Pinpoint the cell where the given text exists, returning its (X, Y) midpoint coordinate. 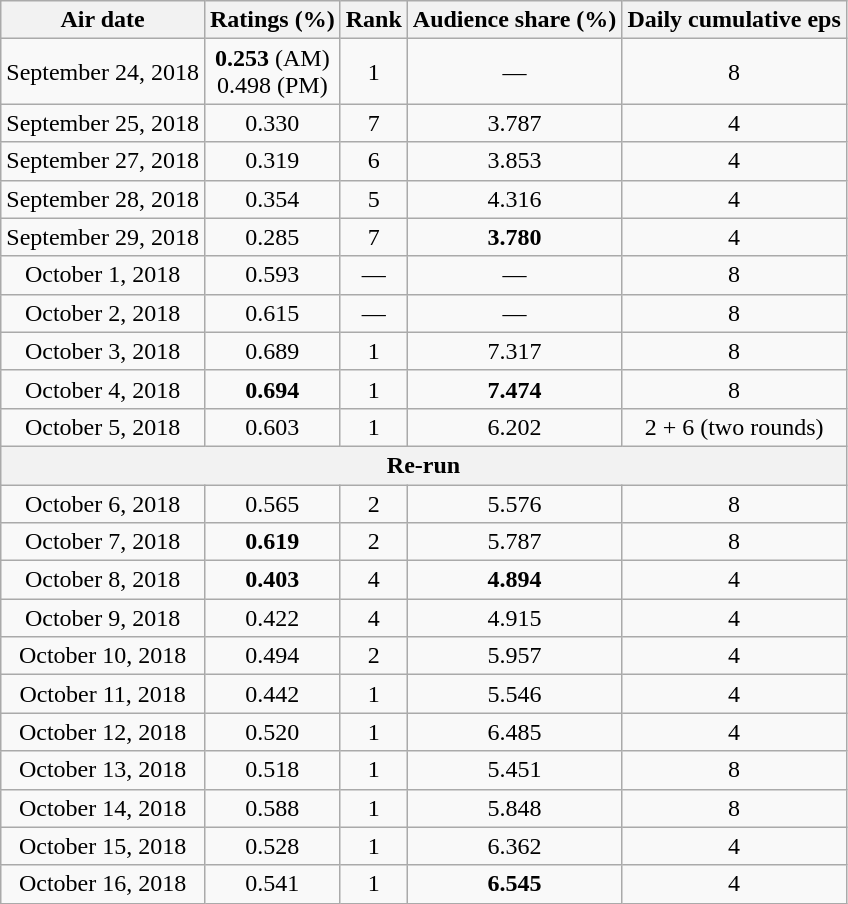
0.354 (272, 199)
4.316 (514, 199)
September 29, 2018 (103, 237)
6.202 (514, 427)
6 (374, 161)
5.848 (514, 808)
0.520 (272, 732)
0.593 (272, 275)
0.442 (272, 694)
October 2, 2018 (103, 313)
Daily cumulative eps (734, 20)
5.546 (514, 694)
0.528 (272, 846)
0.541 (272, 884)
October 11, 2018 (103, 694)
October 3, 2018 (103, 351)
6.362 (514, 846)
Re-run (424, 465)
0.253 (AM)0.498 (PM) (272, 72)
5 (374, 199)
September 28, 2018 (103, 199)
4.894 (514, 580)
October 16, 2018 (103, 884)
Ratings (%) (272, 20)
October 15, 2018 (103, 846)
0.422 (272, 618)
Air date (103, 20)
0.565 (272, 503)
0.615 (272, 313)
0.319 (272, 161)
0.403 (272, 580)
0.330 (272, 123)
3.787 (514, 123)
Rank (374, 20)
September 25, 2018 (103, 123)
October 1, 2018 (103, 275)
October 4, 2018 (103, 389)
6.545 (514, 884)
0.285 (272, 237)
October 7, 2018 (103, 542)
October 12, 2018 (103, 732)
3.780 (514, 237)
5.787 (514, 542)
Audience share (%) (514, 20)
October 8, 2018 (103, 580)
0.588 (272, 808)
3.853 (514, 161)
5.957 (514, 656)
6.485 (514, 732)
0.619 (272, 542)
0.689 (272, 351)
7.474 (514, 389)
September 27, 2018 (103, 161)
7.317 (514, 351)
October 14, 2018 (103, 808)
0.694 (272, 389)
0.494 (272, 656)
October 5, 2018 (103, 427)
0.518 (272, 770)
October 9, 2018 (103, 618)
October 10, 2018 (103, 656)
5.451 (514, 770)
2 + 6 (two rounds) (734, 427)
October 13, 2018 (103, 770)
September 24, 2018 (103, 72)
4.915 (514, 618)
0.603 (272, 427)
October 6, 2018 (103, 503)
5.576 (514, 503)
